Return the [x, y] coordinate for the center point of the cell that contains the specified text.  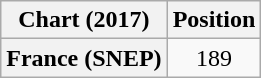
France (SNEP) [84, 58]
189 [214, 58]
Chart (2017) [84, 20]
Position [214, 20]
